Pinpoint the cell where the given text exists, returning its [X, Y] midpoint coordinate. 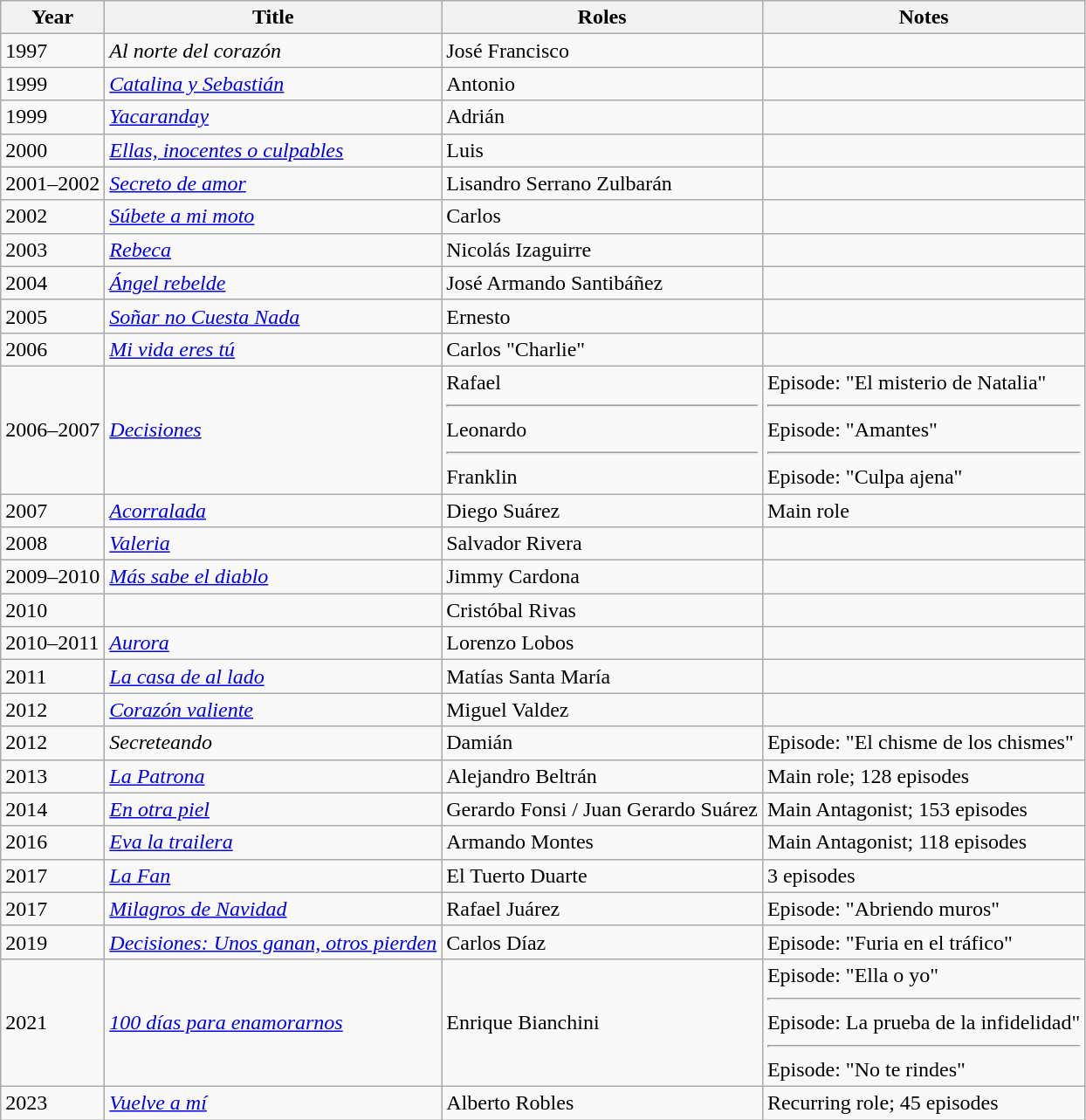
Corazón valiente [273, 710]
Recurring role; 45 episodes [924, 1103]
Decisiones [273, 429]
Damián [602, 743]
Lisandro Serrano Zulbarán [602, 183]
La casa de al lado [273, 677]
Aurora [273, 643]
2000 [52, 150]
Miguel Valdez [602, 710]
2005 [52, 316]
2016 [52, 842]
Episode: "Abriendo muros" [924, 909]
Salvador Rivera [602, 544]
Carlos Díaz [602, 942]
Title [273, 17]
Matías Santa María [602, 677]
Lorenzo Lobos [602, 643]
Rebeca [273, 250]
Nicolás Izaguirre [602, 250]
Al norte del corazón [273, 51]
Acorralada [273, 511]
Notes [924, 17]
2013 [52, 776]
Milagros de Navidad [273, 909]
Diego Suárez [602, 511]
Episode: "El misterio de Natalia"Episode: "Amantes"Episode: "Culpa ajena" [924, 429]
2006–2007 [52, 429]
Rafael Juárez [602, 909]
2011 [52, 677]
Year [52, 17]
Gerardo Fonsi / Juan Gerardo Suárez [602, 809]
RafaelLeonardoFranklin [602, 429]
Adrián [602, 117]
2008 [52, 544]
Episode: "Ella o yo"Episode: La prueba de la infidelidad"Episode: "No te rindes" [924, 1022]
2010–2011 [52, 643]
Catalina y Sebastián [273, 84]
1997 [52, 51]
2021 [52, 1022]
Alberto Robles [602, 1103]
Secreto de amor [273, 183]
Más sabe el diablo [273, 577]
Ellas, inocentes o culpables [273, 150]
En otra piel [273, 809]
Valeria [273, 544]
2010 [52, 610]
2004 [52, 283]
Decisiones: Unos ganan, otros pierden [273, 942]
2019 [52, 942]
2006 [52, 349]
Cristóbal Rivas [602, 610]
Main Antagonist; 118 episodes [924, 842]
El Tuerto Duarte [602, 876]
2014 [52, 809]
Ernesto [602, 316]
Vuelve a mí [273, 1103]
La Patrona [273, 776]
Luis [602, 150]
2002 [52, 216]
Ángel rebelde [273, 283]
Yacaranday [273, 117]
Mi vida eres tú [273, 349]
2023 [52, 1103]
Armando Montes [602, 842]
Main role [924, 511]
Secreteando [273, 743]
Alejandro Beltrán [602, 776]
Carlos "Charlie" [602, 349]
Enrique Bianchini [602, 1022]
Episode: "Furia en el tráfico" [924, 942]
2007 [52, 511]
Antonio [602, 84]
2001–2002 [52, 183]
Jimmy Cardona [602, 577]
100 días para enamorarnos [273, 1022]
José Armando Santibáñez [602, 283]
Carlos [602, 216]
Main role; 128 episodes [924, 776]
Soñar no Cuesta Nada [273, 316]
La Fan [273, 876]
2009–2010 [52, 577]
Episode: "El chisme de los chismes" [924, 743]
3 episodes [924, 876]
José Francisco [602, 51]
Main Antagonist; 153 episodes [924, 809]
Eva la trailera [273, 842]
Roles [602, 17]
2003 [52, 250]
Súbete a mi moto [273, 216]
